For the text-containing cell, return its midpoint in (X, Y) coordinate format. 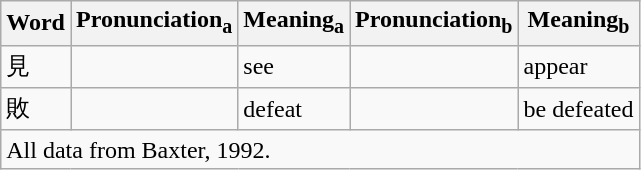
Meaninga (294, 23)
敗 (36, 110)
見 (36, 66)
Pronunciationa (154, 23)
All data from Baxter, 1992. (320, 149)
be defeated (578, 110)
defeat (294, 110)
Pronunciationb (434, 23)
appear (578, 66)
Word (36, 23)
see (294, 66)
Meaningb (578, 23)
